Locate the cell with the specified text and output its (x, y) center coordinate. 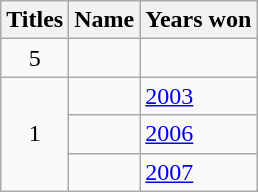
Years won (198, 20)
2006 (198, 134)
Name (104, 20)
5 (35, 58)
Titles (35, 20)
2003 (198, 96)
2007 (198, 172)
1 (35, 134)
